Identify which cell holds the provided text, then report its (x, y) central coordinate. 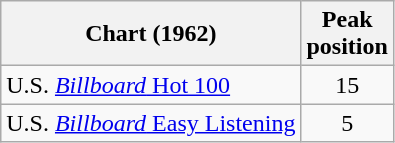
Chart (1962) (151, 34)
U.S. Billboard Easy Listening (151, 123)
5 (347, 123)
U.S. Billboard Hot 100 (151, 85)
Peakposition (347, 34)
15 (347, 85)
